Search for the cell housing the specified text and yield its [x, y] center coordinate. 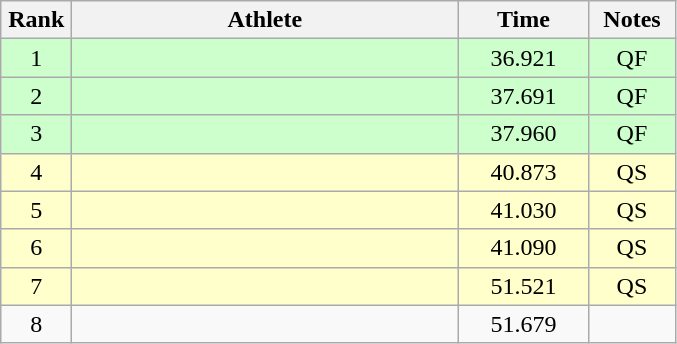
5 [36, 210]
41.090 [524, 248]
51.521 [524, 286]
2 [36, 96]
40.873 [524, 172]
1 [36, 58]
4 [36, 172]
Rank [36, 20]
Notes [632, 20]
6 [36, 248]
8 [36, 324]
41.030 [524, 210]
Time [524, 20]
7 [36, 286]
3 [36, 134]
37.960 [524, 134]
Athlete [265, 20]
51.679 [524, 324]
36.921 [524, 58]
37.691 [524, 96]
